Return the (x, y) coordinate for the center point of the cell that contains the specified text.  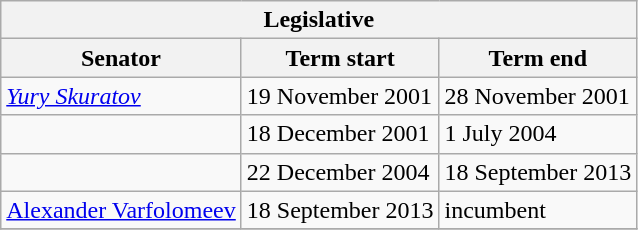
Term end (538, 58)
1 July 2004 (538, 134)
18 December 2001 (340, 134)
19 November 2001 (340, 96)
28 November 2001 (538, 96)
Legislative (319, 20)
Senator (122, 58)
22 December 2004 (340, 172)
Yury Skuratov (122, 96)
Term start (340, 58)
incumbent (538, 210)
Alexander Varfolomeev (122, 210)
